Detect which cell encompasses the target text, then output its (x, y) center coordinate. 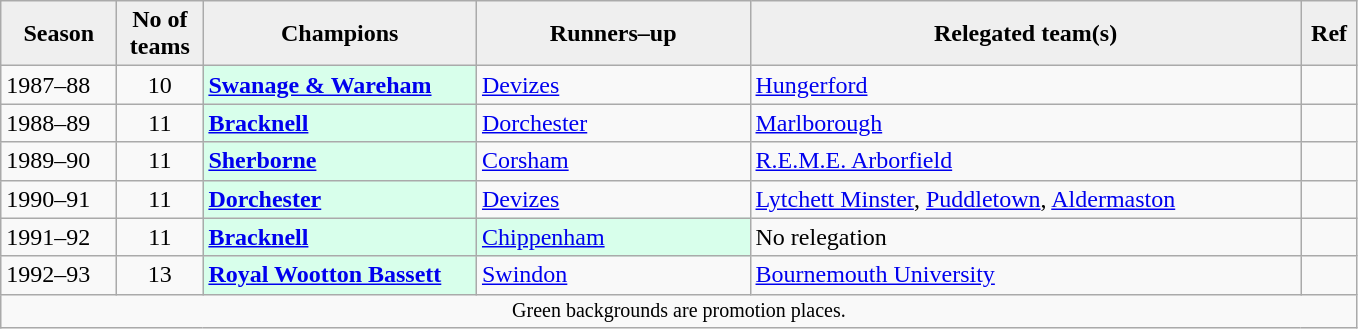
Lytchett Minster, Puddletown, Aldermaston (1026, 199)
Ref (1329, 34)
Chippenham (613, 237)
1992–93 (59, 275)
Royal Wootton Bassett (340, 275)
Relegated team(s) (1026, 34)
Swanage & Wareham (340, 85)
Season (59, 34)
Green backgrounds are promotion places. (679, 310)
13 (160, 275)
No of teams (160, 34)
Champions (340, 34)
Hungerford (1026, 85)
R.E.M.E. Arborfield (1026, 161)
1987–88 (59, 85)
1988–89 (59, 123)
Runners–up (613, 34)
1989–90 (59, 161)
Marlborough (1026, 123)
Swindon (613, 275)
Bournemouth University (1026, 275)
No relegation (1026, 237)
10 (160, 85)
Corsham (613, 161)
1990–91 (59, 199)
Sherborne (340, 161)
1991–92 (59, 237)
